From the cell containing the given text, extract its center point as [x, y] coordinate. 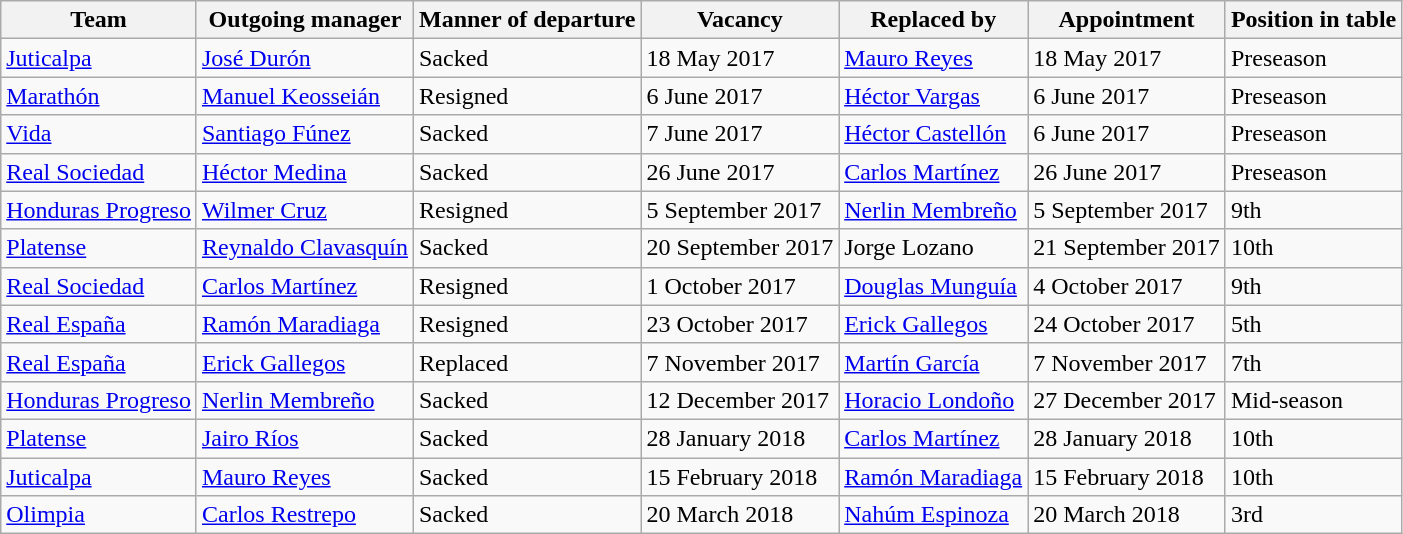
Mid-season [1313, 400]
Wilmer Cruz [304, 210]
Vida [99, 134]
Appointment [1127, 20]
27 December 2017 [1127, 400]
Marathón [99, 96]
5th [1313, 324]
Santiago Fúnez [304, 134]
Replaced [526, 362]
Replaced by [934, 20]
4 October 2017 [1127, 286]
12 December 2017 [740, 400]
20 September 2017 [740, 248]
Nahúm Espinoza [934, 515]
Martín García [934, 362]
3rd [1313, 515]
Position in table [1313, 20]
Carlos Restrepo [304, 515]
Manuel Keosseián [304, 96]
Manner of departure [526, 20]
Vacancy [740, 20]
Olimpia [99, 515]
Douglas Munguía [934, 286]
1 October 2017 [740, 286]
Jorge Lozano [934, 248]
José Durón [304, 58]
Héctor Vargas [934, 96]
Héctor Medina [304, 172]
7 June 2017 [740, 134]
23 October 2017 [740, 324]
Héctor Castellón [934, 134]
21 September 2017 [1127, 248]
Outgoing manager [304, 20]
Reynaldo Clavasquín [304, 248]
7th [1313, 362]
24 October 2017 [1127, 324]
Horacio Londoño [934, 400]
Team [99, 20]
Jairo Ríos [304, 438]
